Provide the [x, y] coordinate of the cell's center where the given text is located.  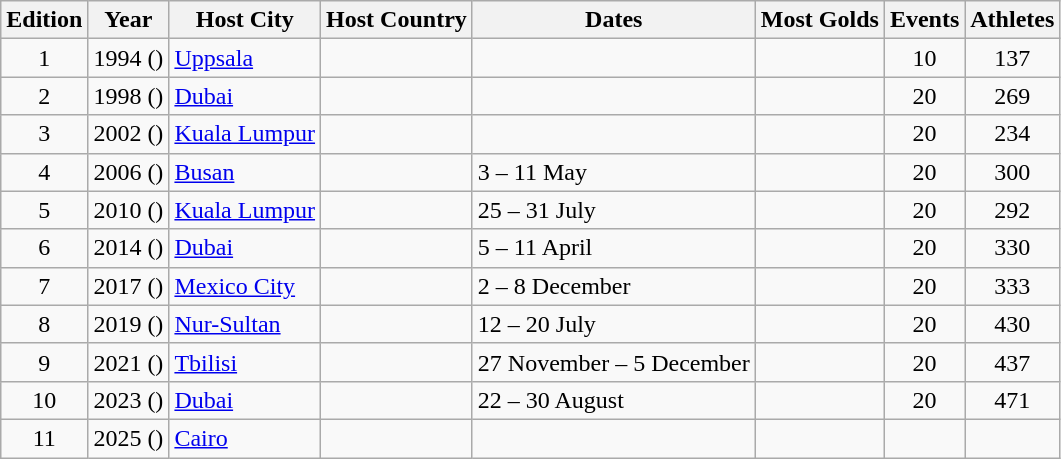
Most Golds [820, 20]
Year [128, 20]
2010 () [128, 210]
430 [1012, 324]
Host Country [397, 20]
Host City [245, 20]
Uppsala [245, 58]
6 [44, 248]
Edition [44, 20]
Athletes [1012, 20]
Cairo [245, 438]
292 [1012, 210]
7 [44, 286]
11 [44, 438]
5 – 11 April [614, 248]
Tbilisi [245, 362]
1998 () [128, 96]
437 [1012, 362]
Events [924, 20]
Dates [614, 20]
2014 () [128, 248]
1 [44, 58]
9 [44, 362]
2 – 8 December [614, 286]
27 November – 5 December [614, 362]
2023 () [128, 400]
12 – 20 July [614, 324]
22 – 30 August [614, 400]
2017 () [128, 286]
Nur-Sultan [245, 324]
2021 () [128, 362]
137 [1012, 58]
2025 () [128, 438]
330 [1012, 248]
25 – 31 July [614, 210]
4 [44, 172]
1994 () [128, 58]
3 – 11 May [614, 172]
269 [1012, 96]
3 [44, 134]
471 [1012, 400]
2002 () [128, 134]
300 [1012, 172]
2006 () [128, 172]
2019 () [128, 324]
234 [1012, 134]
Busan [245, 172]
2 [44, 96]
Mexico City [245, 286]
5 [44, 210]
8 [44, 324]
333 [1012, 286]
